Output the (X, Y) coordinate of the center of the cell containing the given text.  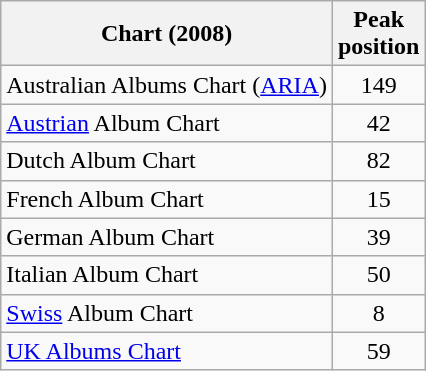
Chart (2008) (167, 34)
UK Albums Chart (167, 351)
French Album Chart (167, 199)
Swiss Album Chart (167, 313)
42 (378, 123)
Dutch Album Chart (167, 161)
Australian Albums Chart (ARIA) (167, 85)
59 (378, 351)
Austrian Album Chart (167, 123)
8 (378, 313)
50 (378, 275)
82 (378, 161)
Peakposition (378, 34)
Italian Album Chart (167, 275)
39 (378, 237)
15 (378, 199)
149 (378, 85)
German Album Chart (167, 237)
